Output the (x, y) coordinate of the center of the cell containing the given text.  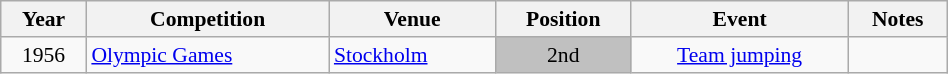
Notes (898, 19)
Event (740, 19)
Year (44, 19)
Stockholm (412, 55)
Olympic Games (208, 55)
2nd (563, 55)
Venue (412, 19)
Position (563, 19)
Competition (208, 19)
1956 (44, 55)
Team jumping (740, 55)
